Identify which cell holds the provided text, then report its (X, Y) central coordinate. 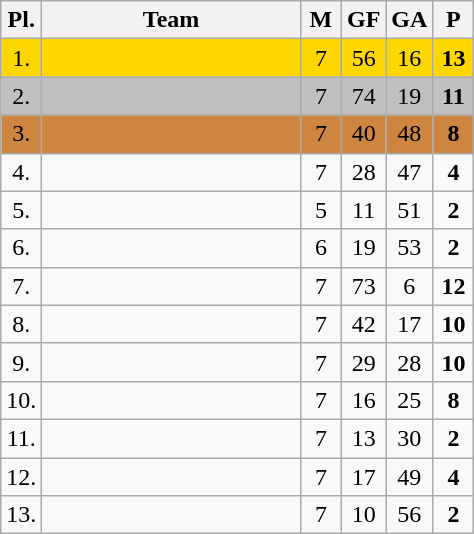
29 (363, 362)
12. (22, 477)
74 (363, 96)
51 (410, 210)
4. (22, 172)
6. (22, 248)
1. (22, 58)
2. (22, 96)
12 (454, 286)
49 (410, 477)
GF (363, 20)
25 (410, 400)
M (320, 20)
8. (22, 324)
30 (410, 438)
9. (22, 362)
47 (410, 172)
13. (22, 515)
48 (410, 134)
7. (22, 286)
73 (363, 286)
P (454, 20)
GA (410, 20)
53 (410, 248)
Pl. (22, 20)
40 (363, 134)
5 (320, 210)
42 (363, 324)
11. (22, 438)
Team (172, 20)
10. (22, 400)
3. (22, 134)
5. (22, 210)
